Identify which cell holds the provided text, then report its [x, y] central coordinate. 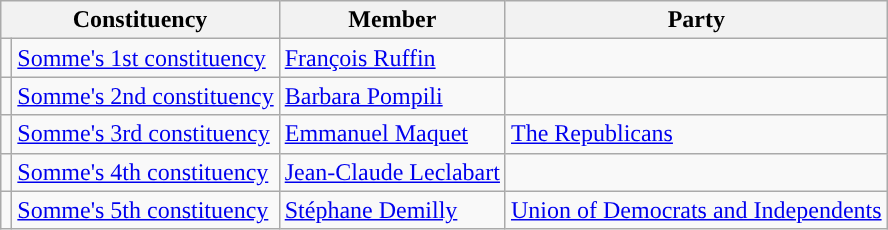
Constituency [140, 20]
Somme's 1st constituency [146, 58]
The Republicans [696, 134]
Emmanuel Maquet [392, 134]
Union of Democrats and Independents [696, 210]
Somme's 5th constituency [146, 210]
Jean-Claude Leclabart [392, 172]
Somme's 4th constituency [146, 172]
Somme's 2nd constituency [146, 96]
Barbara Pompili [392, 96]
Member [392, 20]
Party [696, 20]
Stéphane Demilly [392, 210]
Somme's 3rd constituency [146, 134]
François Ruffin [392, 58]
